Provide the [x, y] coordinate of the cell's center where the given text is located.  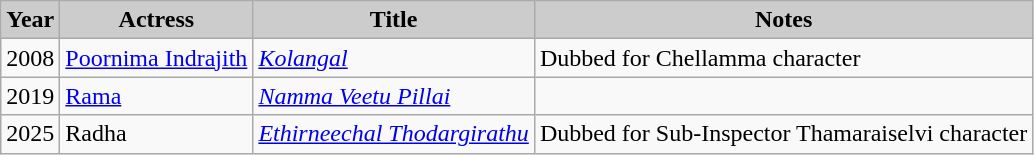
Notes [783, 20]
2025 [30, 134]
2019 [30, 96]
Poornima Indrajith [156, 58]
Year [30, 20]
Radha [156, 134]
Rama [156, 96]
Kolangal [394, 58]
2008 [30, 58]
Ethirneechal Thodargirathu [394, 134]
Dubbed for Sub-Inspector Thamaraiselvi character [783, 134]
Namma Veetu Pillai [394, 96]
Actress [156, 20]
Title [394, 20]
Dubbed for Chellamma character [783, 58]
